Search for the cell housing the specified text and yield its [x, y] center coordinate. 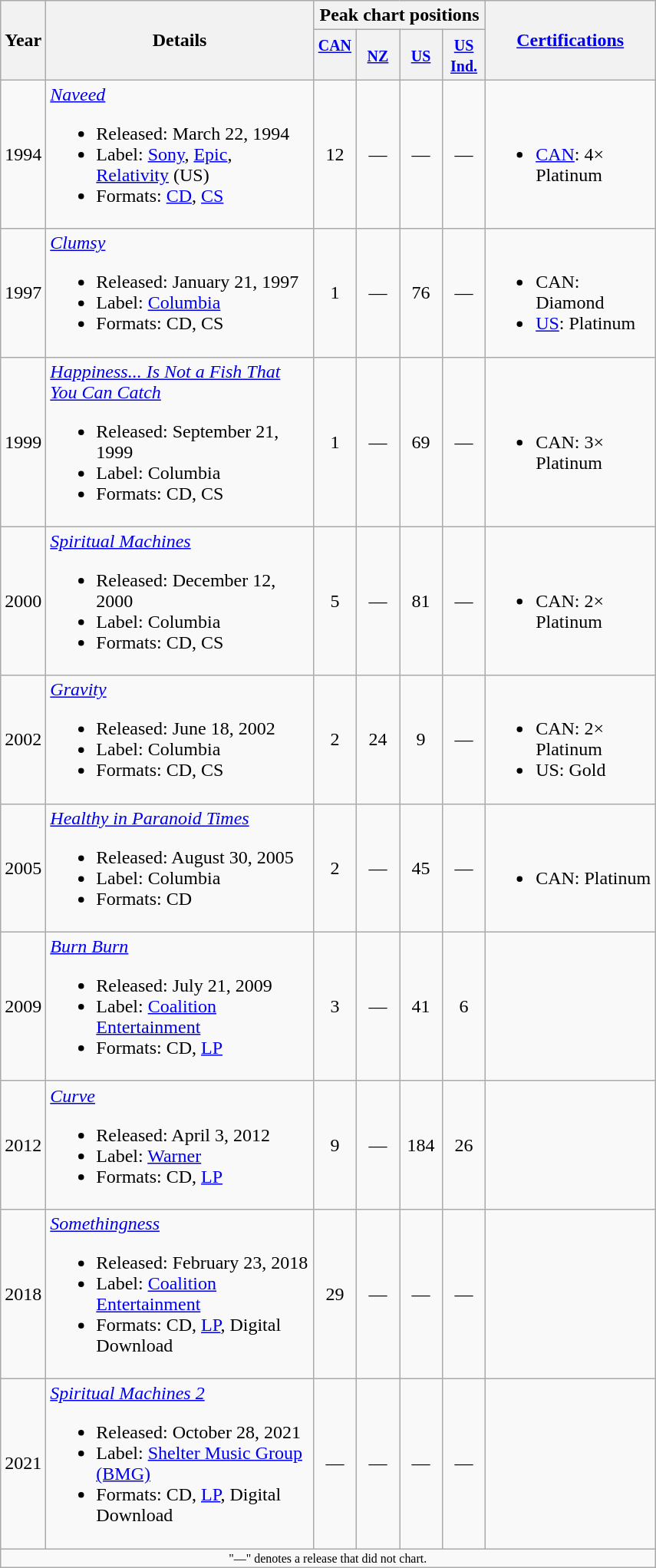
29 [335, 1294]
Healthy in Paranoid TimesReleased: August 30, 2005Label: ColumbiaFormats: CD [180, 867]
45 [420, 867]
CAN: 2× PlatinumUS: Gold [571, 740]
Spiritual MachinesReleased: December 12, 2000Label: ColumbiaFormats: CD, CS [180, 601]
US [420, 55]
Details [180, 40]
CAN [335, 55]
2018 [23, 1294]
Certifications [571, 40]
Burn BurnReleased: July 21, 2009Label: Coalition EntertainmentFormats: CD, LP [180, 1006]
6 [464, 1006]
5 [335, 601]
76 [420, 293]
184 [420, 1145]
26 [464, 1145]
3 [335, 1006]
2002 [23, 740]
12 [335, 154]
1994 [23, 154]
NZ [377, 55]
1997 [23, 293]
2000 [23, 601]
Spiritual Machines 2Released: October 28, 2021Label: Shelter Music Group (BMG)Formats: CD, LP, Digital Download [180, 1463]
SomethingnessReleased: February 23, 2018Label: Coalition EntertainmentFormats: CD, LP, Digital Download [180, 1294]
CAN: DiamondUS: Platinum [571, 293]
2005 [23, 867]
ClumsyReleased: January 21, 1997Label: ColumbiaFormats: CD, CS [180, 293]
81 [420, 601]
CAN: Platinum [571, 867]
NaveedReleased: March 22, 1994Label: Sony, Epic, Relativity (US)Formats: CD, CS [180, 154]
CurveReleased: April 3, 2012Label: WarnerFormats: CD, LP [180, 1145]
69 [420, 442]
Year [23, 40]
GravityReleased: June 18, 2002Label: ColumbiaFormats: CD, CS [180, 740]
CAN: 2× Platinum [571, 601]
USInd. [464, 55]
CAN: 4× Platinum [571, 154]
24 [377, 740]
Happiness... Is Not a Fish That You Can CatchReleased: September 21, 1999Label: ColumbiaFormats: CD, CS [180, 442]
2009 [23, 1006]
CAN: 3× Platinum [571, 442]
Peak chart positions [399, 15]
2021 [23, 1463]
"—" denotes a release that did not chart. [328, 1558]
2012 [23, 1145]
1999 [23, 442]
41 [420, 1006]
